Identify which cell holds the provided text, then report its (X, Y) central coordinate. 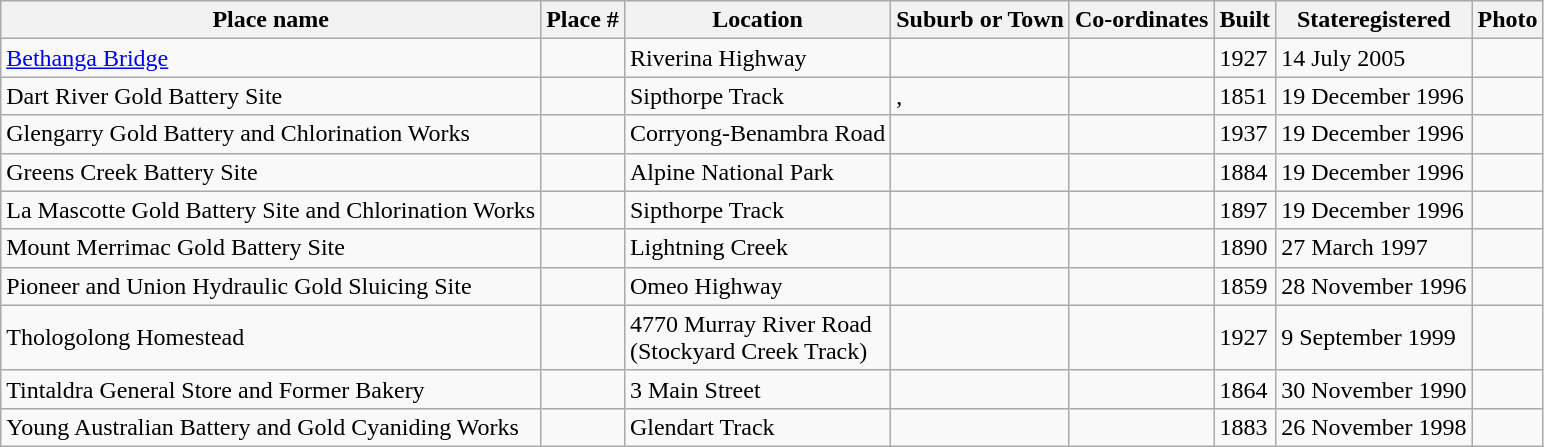
3 Main Street (757, 389)
26 November 1998 (1374, 427)
1883 (1245, 427)
Pioneer and Union Hydraulic Gold Sluicing Site (271, 286)
Location (757, 20)
Dart River Gold Battery Site (271, 96)
1897 (1245, 210)
Glendart Track (757, 427)
1937 (1245, 134)
Co-ordinates (1141, 20)
Place name (271, 20)
Glengarry Gold Battery and Chlorination Works (271, 134)
, (980, 96)
Riverina Highway (757, 58)
Photo (1508, 20)
Greens Creek Battery Site (271, 172)
Bethanga Bridge (271, 58)
Lightning Creek (757, 248)
Built (1245, 20)
Thologolong Homestead (271, 338)
Young Australian Battery and Gold Cyaniding Works (271, 427)
27 March 1997 (1374, 248)
La Mascotte Gold Battery Site and Chlorination Works (271, 210)
1864 (1245, 389)
Place # (583, 20)
1890 (1245, 248)
9 September 1999 (1374, 338)
4770 Murray River Road(Stockyard Creek Track) (757, 338)
28 November 1996 (1374, 286)
1859 (1245, 286)
Stateregistered (1374, 20)
14 July 2005 (1374, 58)
Alpine National Park (757, 172)
Corryong-Benambra Road (757, 134)
Suburb or Town (980, 20)
Mount Merrimac Gold Battery Site (271, 248)
Omeo Highway (757, 286)
Tintaldra General Store and Former Bakery (271, 389)
1851 (1245, 96)
1884 (1245, 172)
30 November 1990 (1374, 389)
